Scan for the cell matching the given text and deliver its [X, Y] coordinate at center. 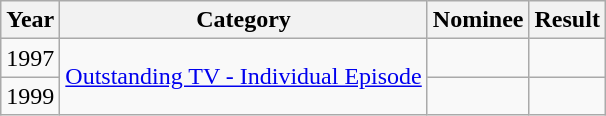
1999 [30, 96]
Result [567, 20]
1997 [30, 58]
Outstanding TV - Individual Episode [244, 77]
Year [30, 20]
Nominee [478, 20]
Category [244, 20]
